Locate the cell with the specified text and output its [X, Y] center coordinate. 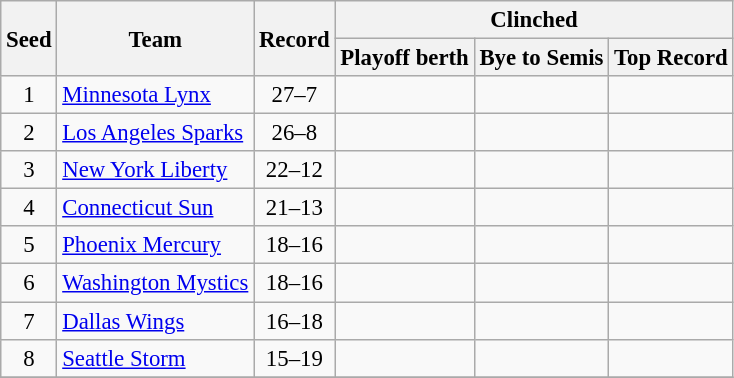
15–19 [294, 358]
7 [29, 321]
1 [29, 95]
Phoenix Mercury [156, 245]
26–8 [294, 133]
2 [29, 133]
6 [29, 283]
Record [294, 38]
Top Record [671, 58]
21–13 [294, 208]
3 [29, 170]
Playoff berth [404, 58]
New York Liberty [156, 170]
Clinched [534, 20]
Dallas Wings [156, 321]
5 [29, 245]
16–18 [294, 321]
Bye to Semis [542, 58]
4 [29, 208]
27–7 [294, 95]
Los Angeles Sparks [156, 133]
Washington Mystics [156, 283]
Seed [29, 38]
Minnesota Lynx [156, 95]
22–12 [294, 170]
Connecticut Sun [156, 208]
Seattle Storm [156, 358]
8 [29, 358]
Team [156, 38]
